Identify which cell holds the provided text, then report its (x, y) central coordinate. 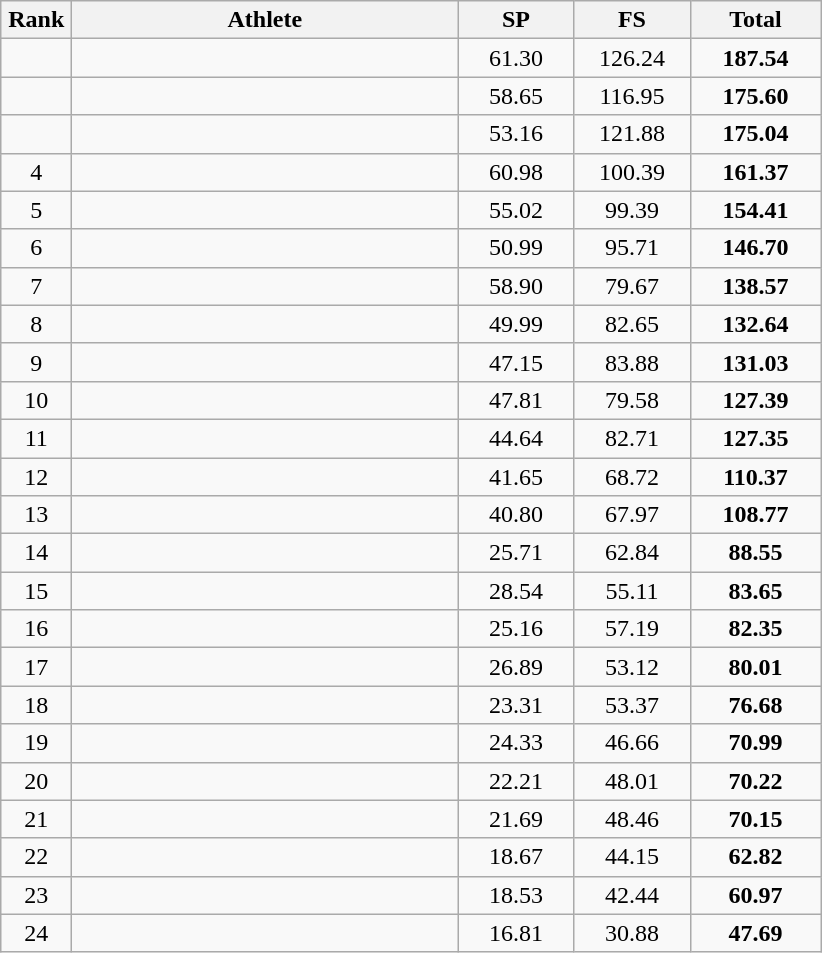
44.15 (632, 857)
10 (36, 400)
25.16 (516, 629)
68.72 (632, 477)
26.89 (516, 667)
53.12 (632, 667)
25.71 (516, 553)
61.30 (516, 58)
95.71 (632, 248)
18 (36, 705)
18.53 (516, 895)
127.35 (756, 438)
175.60 (756, 96)
24 (36, 933)
126.24 (632, 58)
58.65 (516, 96)
175.04 (756, 134)
28.54 (516, 591)
21.69 (516, 819)
88.55 (756, 553)
53.37 (632, 705)
24.33 (516, 743)
Athlete (265, 20)
47.69 (756, 933)
14 (36, 553)
Rank (36, 20)
53.16 (516, 134)
146.70 (756, 248)
82.35 (756, 629)
55.11 (632, 591)
70.99 (756, 743)
42.44 (632, 895)
46.66 (632, 743)
62.84 (632, 553)
Total (756, 20)
13 (36, 515)
47.81 (516, 400)
187.54 (756, 58)
76.68 (756, 705)
4 (36, 172)
22.21 (516, 781)
8 (36, 324)
41.65 (516, 477)
19 (36, 743)
121.88 (632, 134)
6 (36, 248)
108.77 (756, 515)
116.95 (632, 96)
20 (36, 781)
15 (36, 591)
23.31 (516, 705)
30.88 (632, 933)
16 (36, 629)
16.81 (516, 933)
70.15 (756, 819)
9 (36, 362)
SP (516, 20)
138.57 (756, 286)
48.46 (632, 819)
44.64 (516, 438)
48.01 (632, 781)
60.97 (756, 895)
49.99 (516, 324)
83.65 (756, 591)
47.15 (516, 362)
79.67 (632, 286)
100.39 (632, 172)
82.65 (632, 324)
83.88 (632, 362)
22 (36, 857)
80.01 (756, 667)
17 (36, 667)
110.37 (756, 477)
62.82 (756, 857)
99.39 (632, 210)
5 (36, 210)
161.37 (756, 172)
23 (36, 895)
67.97 (632, 515)
132.64 (756, 324)
55.02 (516, 210)
FS (632, 20)
79.58 (632, 400)
18.67 (516, 857)
70.22 (756, 781)
58.90 (516, 286)
7 (36, 286)
127.39 (756, 400)
154.41 (756, 210)
40.80 (516, 515)
60.98 (516, 172)
131.03 (756, 362)
50.99 (516, 248)
12 (36, 477)
21 (36, 819)
82.71 (632, 438)
11 (36, 438)
57.19 (632, 629)
